Pinpoint the cell where the given text exists, returning its (x, y) midpoint coordinate. 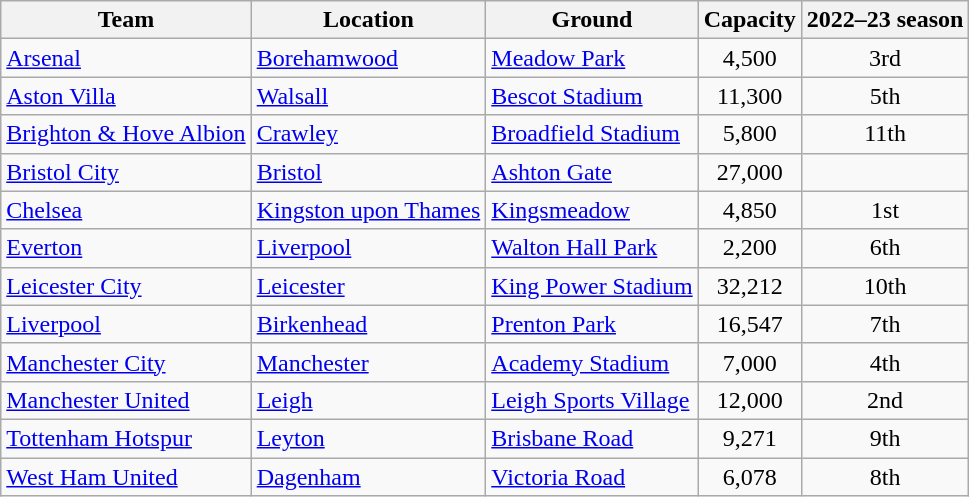
2022–23 season (885, 20)
7th (885, 324)
Location (368, 20)
Walton Hall Park (592, 248)
Leyton (368, 438)
Manchester City (126, 362)
Crawley (368, 134)
12,000 (750, 400)
Kingston upon Thames (368, 210)
9th (885, 438)
4,850 (750, 210)
11,300 (750, 96)
27,000 (750, 172)
4,500 (750, 58)
Manchester (368, 362)
16,547 (750, 324)
Kingsmeadow (592, 210)
2nd (885, 400)
Team (126, 20)
3rd (885, 58)
7,000 (750, 362)
Ground (592, 20)
5th (885, 96)
Manchester United (126, 400)
4th (885, 362)
9,271 (750, 438)
1st (885, 210)
Tottenham Hotspur (126, 438)
11th (885, 134)
Arsenal (126, 58)
Capacity (750, 20)
32,212 (750, 286)
10th (885, 286)
2,200 (750, 248)
Everton (126, 248)
Dagenham (368, 477)
West Ham United (126, 477)
Bescot Stadium (592, 96)
Bristol City (126, 172)
Chelsea (126, 210)
Ashton Gate (592, 172)
Aston Villa (126, 96)
King Power Stadium (592, 286)
Brisbane Road (592, 438)
Leigh (368, 400)
Leicester (368, 286)
Broadfield Stadium (592, 134)
Borehamwood (368, 58)
6th (885, 248)
Victoria Road (592, 477)
Brighton & Hove Albion (126, 134)
Leigh Sports Village (592, 400)
Walsall (368, 96)
Prenton Park (592, 324)
Birkenhead (368, 324)
Academy Stadium (592, 362)
Leicester City (126, 286)
Meadow Park (592, 58)
6,078 (750, 477)
5,800 (750, 134)
Bristol (368, 172)
8th (885, 477)
